Determine the (x, y) coordinate at the center of the cell enclosing the given text.  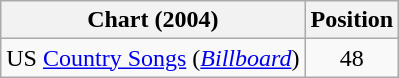
48 (352, 58)
Position (352, 20)
Chart (2004) (153, 20)
US Country Songs (Billboard) (153, 58)
